Pinpoint the cell where the given text exists, returning its (x, y) midpoint coordinate. 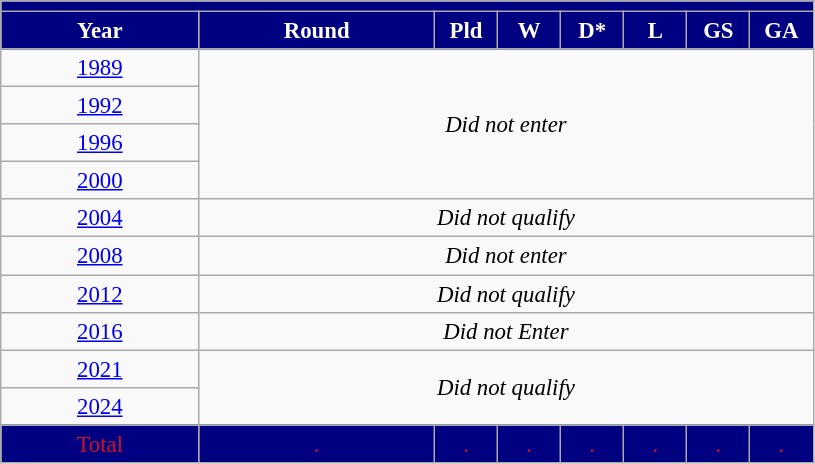
2024 (100, 406)
W (530, 31)
2000 (100, 181)
Did not Enter (506, 331)
L (656, 31)
2012 (100, 294)
1992 (100, 106)
Pld (466, 31)
1989 (100, 68)
1996 (100, 143)
GA (782, 31)
Year (100, 31)
2008 (100, 256)
Round (317, 31)
D* (592, 31)
2016 (100, 331)
GS (718, 31)
2004 (100, 219)
Total (100, 444)
2021 (100, 369)
